Locate the cell with the specified text and output its [X, Y] center coordinate. 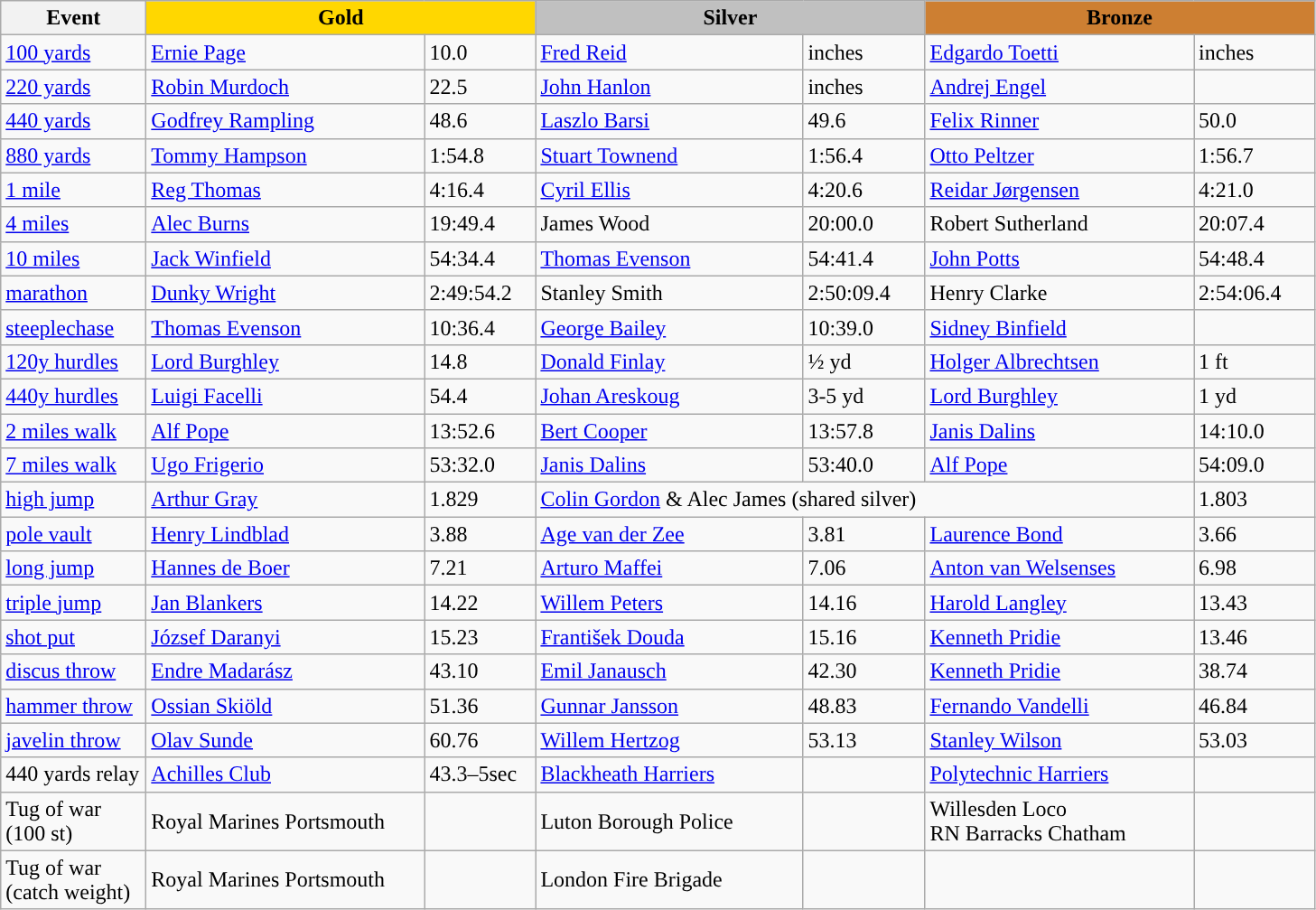
10:36.4 [481, 327]
Henry Clarke [1059, 293]
½ yd [863, 361]
Laurence Bond [1059, 534]
Olav Sunde [285, 740]
13:52.6 [481, 431]
long jump [74, 568]
4:20.6 [863, 190]
Sidney Binfield [1059, 327]
1 mile [74, 190]
Willem Hertzog [669, 740]
Arturo Maffei [669, 568]
František Douda [669, 637]
steeplechase [74, 327]
Donald Finlay [669, 361]
14:10.0 [1254, 431]
Cyril Ellis [669, 190]
6.98 [1254, 568]
1.803 [1254, 500]
Bert Cooper [669, 431]
14.8 [481, 361]
13:57.8 [863, 431]
1 yd [1254, 396]
10:39.0 [863, 327]
3.81 [863, 534]
120y hurdles [74, 361]
220 yards [74, 87]
1:54.8 [481, 155]
Willem Peters [669, 603]
London Fire Brigade [669, 880]
2:54:06.4 [1254, 293]
triple jump [74, 603]
John Hanlon [669, 87]
Godfrey Rampling [285, 121]
7 miles walk [74, 465]
3.66 [1254, 534]
48.83 [863, 706]
15.23 [481, 637]
38.74 [1254, 671]
Gold [341, 18]
2 miles walk [74, 431]
javelin throw [74, 740]
49.6 [863, 121]
1:56.4 [863, 155]
Endre Madarász [285, 671]
440 yards [74, 121]
43.10 [481, 671]
Stuart Townend [669, 155]
discus throw [74, 671]
Ugo Frigerio [285, 465]
Silver [730, 18]
Stanley Wilson [1059, 740]
Johan Areskoug [669, 396]
Ossian Skiöld [285, 706]
Andrej Engel [1059, 87]
42.30 [863, 671]
15.16 [863, 637]
14.16 [863, 603]
13.46 [1254, 637]
James Wood [669, 224]
Fred Reid [669, 52]
10 miles [74, 258]
Achilles Club [285, 774]
53.13 [863, 740]
Luigi Facelli [285, 396]
Felix Rinner [1059, 121]
Henry Lindblad [285, 534]
51.36 [481, 706]
Emil Janausch [669, 671]
3-5 yd [863, 396]
19:49.4 [481, 224]
high jump [74, 500]
Harold Langley [1059, 603]
Hannes de Boer [285, 568]
440y hurdles [74, 396]
Robert Sutherland [1059, 224]
Laszlo Barsi [669, 121]
Blackheath Harriers [669, 774]
pole vault [74, 534]
440 yards relay [74, 774]
Reidar Jørgensen [1059, 190]
Holger Albrechtsen [1059, 361]
Alec Burns [285, 224]
Dunky Wright [285, 293]
4:21.0 [1254, 190]
József Daranyi [285, 637]
3.88 [481, 534]
marathon [74, 293]
Colin Gordon & Alec James (shared silver) [865, 500]
Arthur Gray [285, 500]
Robin Murdoch [285, 87]
13.43 [1254, 603]
1.829 [481, 500]
Gunnar Jansson [669, 706]
4 miles [74, 224]
Event [74, 18]
54:09.0 [1254, 465]
48.6 [481, 121]
50.0 [1254, 121]
hammer throw [74, 706]
Edgardo Toetti [1059, 52]
Fernando Vandelli [1059, 706]
60.76 [481, 740]
Anton van Welsenses [1059, 568]
43.3–5sec [481, 774]
George Bailey [669, 327]
2:50:09.4 [863, 293]
53.03 [1254, 740]
20:07.4 [1254, 224]
Tommy Hampson [285, 155]
46.84 [1254, 706]
Jack Winfield [285, 258]
2:49:54.2 [481, 293]
1 ft [1254, 361]
53:40.0 [863, 465]
Jan Blankers [285, 603]
54:34.4 [481, 258]
14.22 [481, 603]
Stanley Smith [669, 293]
Tug of war (100 st) [74, 821]
22.5 [481, 87]
20:00.0 [863, 224]
Tug of war (catch weight) [74, 880]
54:48.4 [1254, 258]
Luton Borough Police [669, 821]
Willesden LocoRN Barracks Chatham [1059, 821]
100 yards [74, 52]
shot put [74, 637]
54.4 [481, 396]
Polytechnic Harriers [1059, 774]
4:16.4 [481, 190]
Ernie Page [285, 52]
Reg Thomas [285, 190]
John Potts [1059, 258]
1:56.7 [1254, 155]
880 yards [74, 155]
7.21 [481, 568]
53:32.0 [481, 465]
10.0 [481, 52]
Otto Peltzer [1059, 155]
7.06 [863, 568]
Age van der Zee [669, 534]
Bronze [1120, 18]
54:41.4 [863, 258]
